Determine the [X, Y] coordinate at the center of the cell enclosing the given text.  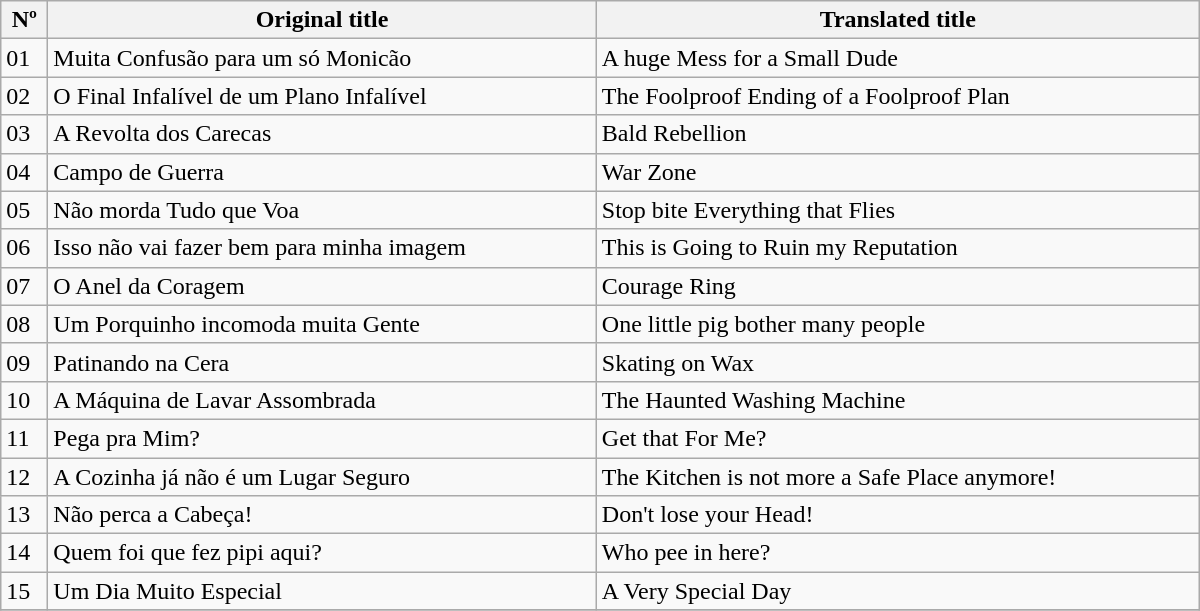
A Máquina de Lavar Assombrada [322, 400]
Campo de Guerra [322, 172]
07 [24, 286]
A Revolta dos Carecas [322, 134]
05 [24, 210]
12 [24, 477]
Courage Ring [898, 286]
This is Going to Ruin my Reputation [898, 248]
08 [24, 324]
The Haunted Washing Machine [898, 400]
09 [24, 362]
13 [24, 515]
15 [24, 591]
Translated title [898, 20]
Patinando na Cera [322, 362]
Não morda Tudo que Voa [322, 210]
Stop bite Everything that Flies [898, 210]
14 [24, 553]
Who pee in here? [898, 553]
A Cozinha já não é um Lugar Seguro [322, 477]
Skating on Wax [898, 362]
Pega pra Mim? [322, 438]
Não perca a Cabeça! [322, 515]
The Kitchen is not more a Safe Place anymore! [898, 477]
Original title [322, 20]
A huge Mess for a Small Dude [898, 58]
06 [24, 248]
01 [24, 58]
War Zone [898, 172]
03 [24, 134]
O Anel da Coragem [322, 286]
Um Dia Muito Especial [322, 591]
04 [24, 172]
O Final Infalível de um Plano Infalível [322, 96]
Get that For Me? [898, 438]
One little pig bother many people [898, 324]
10 [24, 400]
A Very Special Day [898, 591]
Bald Rebellion [898, 134]
Quem foi que fez pipi aqui? [322, 553]
Um Porquinho incomoda muita Gente [322, 324]
The Foolproof Ending of a Foolproof Plan [898, 96]
Muita Confusão para um só Monicão [322, 58]
02 [24, 96]
Isso não vai fazer bem para minha imagem [322, 248]
Don't lose your Head! [898, 515]
11 [24, 438]
Nº [24, 20]
